Output the (X, Y) coordinate of the center of the cell containing the given text.  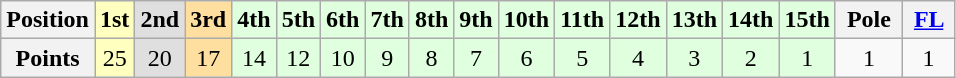
12th (638, 20)
4 (638, 58)
Position (48, 20)
12 (298, 58)
Pole (868, 20)
3rd (208, 20)
3 (694, 58)
5th (298, 20)
6th (343, 20)
8 (431, 58)
2 (751, 58)
11th (582, 20)
Points (48, 58)
8th (431, 20)
17 (208, 58)
20 (160, 58)
7th (387, 20)
15th (807, 20)
7 (476, 58)
9th (476, 20)
6 (526, 58)
10th (526, 20)
FL (928, 20)
9 (387, 58)
14 (254, 58)
2nd (160, 20)
14th (751, 20)
5 (582, 58)
25 (114, 58)
10 (343, 58)
13th (694, 20)
4th (254, 20)
1st (114, 20)
